For the text-containing cell, return its midpoint in [x, y] coordinate format. 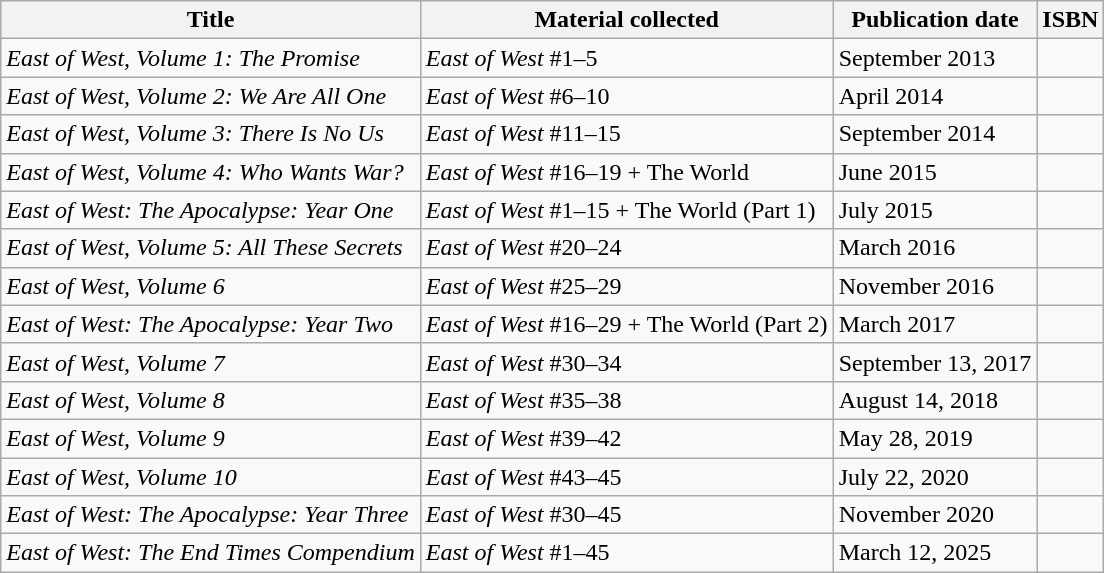
September 13, 2017 [935, 362]
East of West #1–45 [626, 553]
East of West #43–45 [626, 477]
September 2013 [935, 58]
East of West: The End Times Compendium [211, 553]
East of West #35–38 [626, 400]
ISBN [1070, 20]
East of West, Volume 8 [211, 400]
East of West #20–24 [626, 248]
July 2015 [935, 210]
East of West, Volume 6 [211, 286]
East of West #1–5 [626, 58]
East of West #30–34 [626, 362]
August 14, 2018 [935, 400]
East of West #39–42 [626, 438]
May 28, 2019 [935, 438]
East of West, Volume 4: Who Wants War? [211, 172]
East of West, Volume 10 [211, 477]
East of West #30–45 [626, 515]
November 2016 [935, 286]
Material collected [626, 20]
September 2014 [935, 134]
East of West: The Apocalypse: Year One [211, 210]
June 2015 [935, 172]
November 2020 [935, 515]
East of West, Volume 1: The Promise [211, 58]
East of West, Volume 2: We Are All One [211, 96]
East of West, Volume 3: There Is No Us [211, 134]
East of West, Volume 5: All These Secrets [211, 248]
East of West #16–19 + The World [626, 172]
March 12, 2025 [935, 553]
East of West #1–15 + The World (Part 1) [626, 210]
March 2016 [935, 248]
East of West: The Apocalypse: Year Three [211, 515]
July 22, 2020 [935, 477]
East of West #6–10 [626, 96]
East of West #25–29 [626, 286]
East of West #11–15 [626, 134]
March 2017 [935, 324]
April 2014 [935, 96]
Publication date [935, 20]
East of West, Volume 7 [211, 362]
East of West, Volume 9 [211, 438]
East of West: The Apocalypse: Year Two [211, 324]
East of West #16–29 + The World (Part 2) [626, 324]
Title [211, 20]
